Pinpoint the cell where the given text exists, returning its [X, Y] midpoint coordinate. 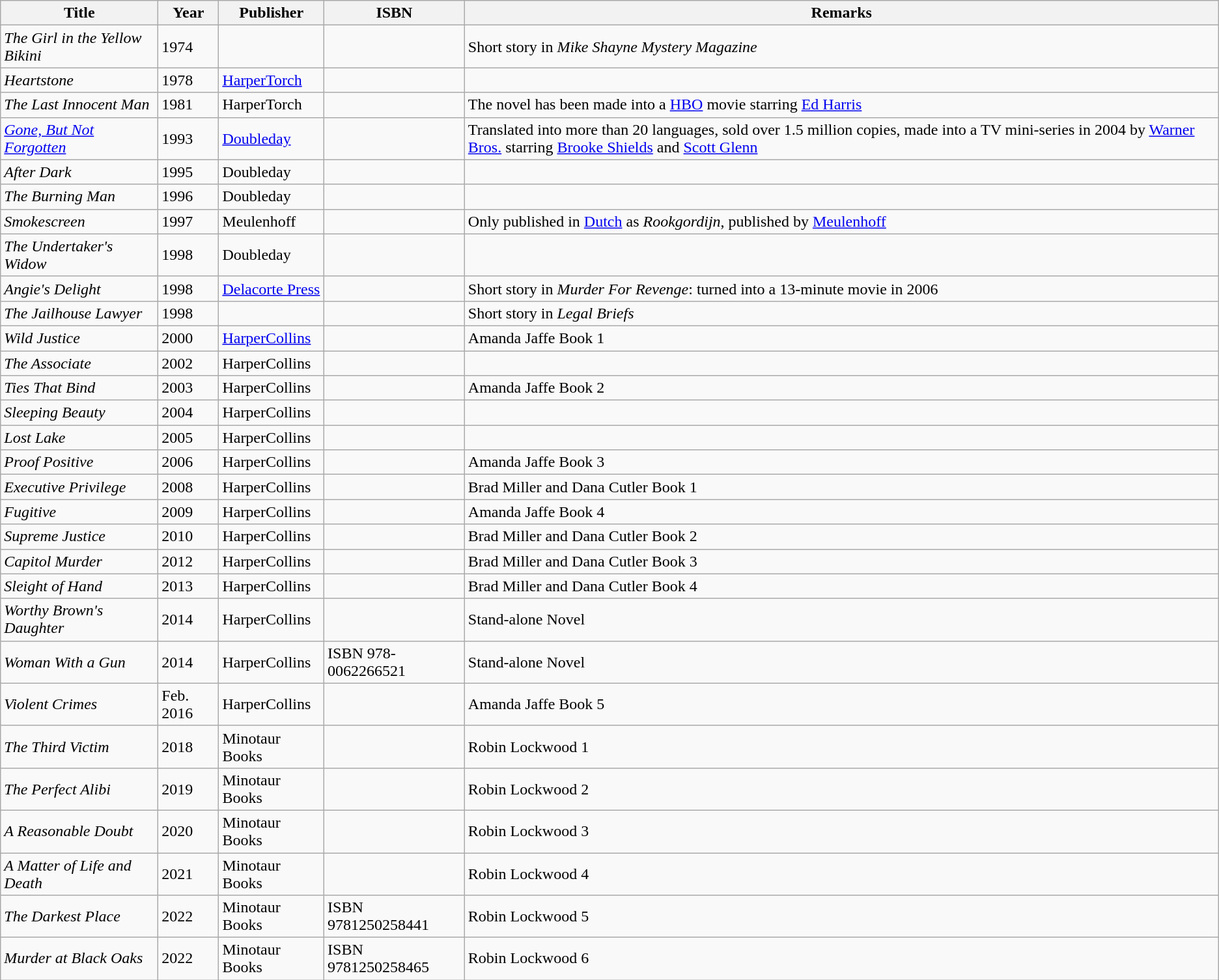
Angie's Delight [79, 288]
Gone, But Not Forgotten [79, 138]
1997 [189, 221]
Woman With a Gun [79, 662]
Brad Miller and Dana Cutler Book 4 [841, 586]
ISBN 9781250258441 [395, 917]
Lost Lake [79, 438]
2005 [189, 438]
A Reasonable Doubt [79, 831]
ISBN 978-0062266521 [395, 662]
Fugitive [79, 512]
Supreme Justice [79, 537]
Ties That Bind [79, 388]
Feb. 2016 [189, 705]
Only published in Dutch as Rookgordijn, published by Meulenhoff [841, 221]
ISBN 9781250258465 [395, 959]
Year [189, 13]
The Perfect Alibi [79, 789]
The Last Innocent Man [79, 105]
2018 [189, 746]
2003 [189, 388]
Sleeping Beauty [79, 413]
Violent Crimes [79, 705]
The Burning Man [79, 197]
The Jailhouse Lawyer [79, 313]
2006 [189, 462]
Amanda Jaffe Book 5 [841, 705]
The novel has been made into a HBO movie starring Ed Harris [841, 105]
Proof Positive [79, 462]
2004 [189, 413]
Robin Lockwood 5 [841, 917]
The Darkest Place [79, 917]
The Third Victim [79, 746]
Brad Miller and Dana Cutler Book 3 [841, 561]
Amanda Jaffe Book 2 [841, 388]
2012 [189, 561]
Short story in Mike Shayne Mystery Magazine [841, 47]
Executive Privilege [79, 487]
1996 [189, 197]
1981 [189, 105]
2009 [189, 512]
Amanda Jaffe Book 3 [841, 462]
Amanda Jaffe Book 1 [841, 338]
Robin Lockwood 4 [841, 874]
Capitol Murder [79, 561]
Short story in Legal Briefs [841, 313]
Brad Miller and Dana Cutler Book 1 [841, 487]
1995 [189, 172]
2000 [189, 338]
Smokescreen [79, 221]
1978 [189, 80]
2008 [189, 487]
Title [79, 13]
Wild Justice [79, 338]
A Matter of Life and Death [79, 874]
After Dark [79, 172]
Delacorte Press [272, 288]
Sleight of Hand [79, 586]
Brad Miller and Dana Cutler Book 2 [841, 537]
Remarks [841, 13]
2019 [189, 789]
Meulenhoff [272, 221]
1974 [189, 47]
Murder at Black Oaks [79, 959]
Short story in Murder For Revenge: turned into a 13-minute movie in 2006 [841, 288]
The Associate [79, 363]
Heartstone [79, 80]
2021 [189, 874]
The Girl in the Yellow Bikini [79, 47]
Robin Lockwood 3 [841, 831]
Robin Lockwood 1 [841, 746]
Worthy Brown's Daughter [79, 620]
2013 [189, 586]
The Undertaker's Widow [79, 255]
2020 [189, 831]
1993 [189, 138]
Robin Lockwood 2 [841, 789]
ISBN [395, 13]
2002 [189, 363]
2010 [189, 537]
Robin Lockwood 6 [841, 959]
Amanda Jaffe Book 4 [841, 512]
Publisher [272, 13]
